Determine the [x, y] coordinate at the center of the cell enclosing the given text.  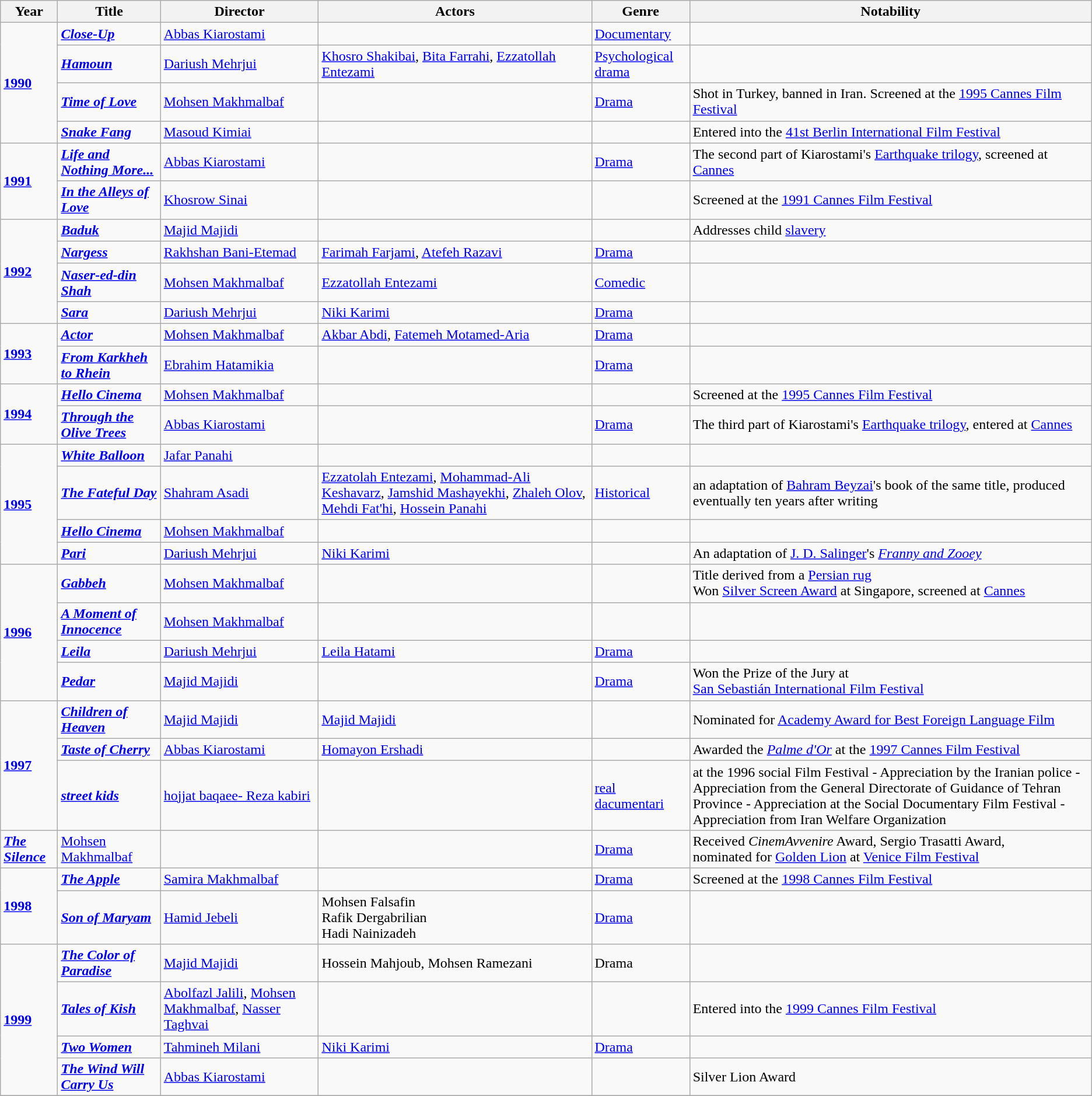
Hamid Jebeli [239, 917]
In the Alleys of Love [109, 200]
Baduk [109, 230]
Psychological drama [640, 64]
Screened at the 1991 Cannes Film Festival [890, 200]
Won the Prize of the Jury atSan Sebastián International Film Festival [890, 682]
A Moment of Innocence [109, 621]
The third part of Kiarostami's Earthquake trilogy, entered at Cannes [890, 425]
Actors [455, 12]
1992 [29, 271]
Comedic [640, 282]
Awarded the Palme d'Or at the 1997 Cannes Film Festival [890, 749]
Homayon Ershadi [455, 749]
street kids [109, 795]
Hossein Mahjoub, Mohsen Ramezani [455, 963]
The Wind Will Carry Us [109, 1077]
Pedar [109, 682]
Actor [109, 334]
1994 [29, 414]
Screened at the 1998 Cannes Film Festival [890, 879]
Taste of Cherry [109, 749]
White Balloon [109, 455]
Received CinemAvvenire Award, Sergio Trasatti Award,nominated for Golden Lion at Venice Film Festival [890, 849]
Through the Olive Trees [109, 425]
Son of Maryam [109, 917]
The Color of Paradise [109, 963]
Khosro Shakibai, Bita Farrahi, Ezzatollah Entezami [455, 64]
real dacumentari [640, 795]
Nominated for Academy Award for Best Foreign Language Film [890, 719]
Ebrahim Hatamikia [239, 364]
Shahram Asadi [239, 493]
Shot in Turkey, banned in Iran. Screened at the 1995 Cannes Film Festival [890, 102]
Khosrow Sinai [239, 200]
Samira Makhmalbaf [239, 879]
Pari [109, 553]
Gabbeh [109, 584]
Tahmineh Milani [239, 1047]
Two Women [109, 1047]
Mohsen FalsafinRafik DergabrilianHadi Nainizadeh [455, 917]
Year [29, 12]
Silver Lion Award [890, 1077]
1990 [29, 83]
Rakhshan Bani-Etemad [239, 252]
Title [109, 12]
Snake Fang [109, 132]
Genre [640, 12]
1998 [29, 906]
Close-Up [109, 34]
An adaptation of J. D. Salinger's Franny and Zooey [890, 553]
Director [239, 12]
Leila [109, 651]
Title derived from a Persian rugWon Silver Screen Award at Singapore, screened at Cannes [890, 584]
Naser-ed-din Shah [109, 282]
Children of Heaven [109, 719]
Historical [640, 493]
Hamoun [109, 64]
1991 [29, 181]
Addresses child slavery [890, 230]
The Apple [109, 879]
Entered into the 1999 Cannes Film Festival [890, 1009]
an adaptation of Bahram Beyzai's book of the same title, produced eventually ten years after writing [890, 493]
Entered into the 41st Berlin International Film Festival [890, 132]
Farimah Farjami, Atefeh Razavi [455, 252]
Documentary [640, 34]
Notability [890, 12]
From Karkheh to Rhein [109, 364]
Masoud Kimiai [239, 132]
1995 [29, 504]
1997 [29, 765]
1999 [29, 1020]
Ezzatolah Entezami, Mohammad-Ali Keshavarz, Jamshid Mashayekhi, Zhaleh Olov, Mehdi Fat'hi, Hossein Panahi [455, 493]
Life and Nothing More... [109, 162]
The second part of Kiarostami's Earthquake trilogy, screened at Cannes [890, 162]
Screened at the 1995 Cannes Film Festival [890, 395]
Tales of Kish [109, 1009]
Akbar Abdi, Fatemeh Motamed-Aria [455, 334]
hojjat baqaee- Reza kabiri [239, 795]
Ezzatollah Entezami [455, 282]
Abolfazl Jalili, Mohsen Makhmalbaf, Nasser Taghvai [239, 1009]
The Silence [29, 849]
1996 [29, 633]
Sara [109, 312]
1993 [29, 354]
Jafar Panahi [239, 455]
Time of Love [109, 102]
Nargess [109, 252]
Leila Hatami [455, 651]
The Fateful Day [109, 493]
